Search for the cell housing the specified text and yield its (X, Y) center coordinate. 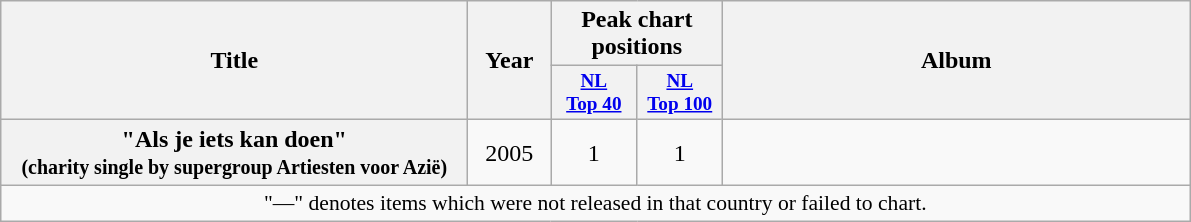
NLTop 100 (680, 93)
"Als je iets kan doen"(charity single by supergroup Artiesten voor Azië) (234, 152)
Peak chart positions (637, 34)
Album (956, 60)
2005 (510, 152)
NLTop 40 (594, 93)
"—" denotes items which were not released in that country or failed to chart. (596, 203)
Year (510, 60)
Title (234, 60)
